Return the [X, Y] coordinate for the center point of the cell that contains the specified text.  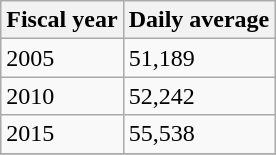
52,242 [199, 96]
2015 [62, 134]
2010 [62, 96]
2005 [62, 58]
Fiscal year [62, 20]
51,189 [199, 58]
Daily average [199, 20]
55,538 [199, 134]
